Find where the given text appears and provide that cell's center as [X, Y] coordinate. 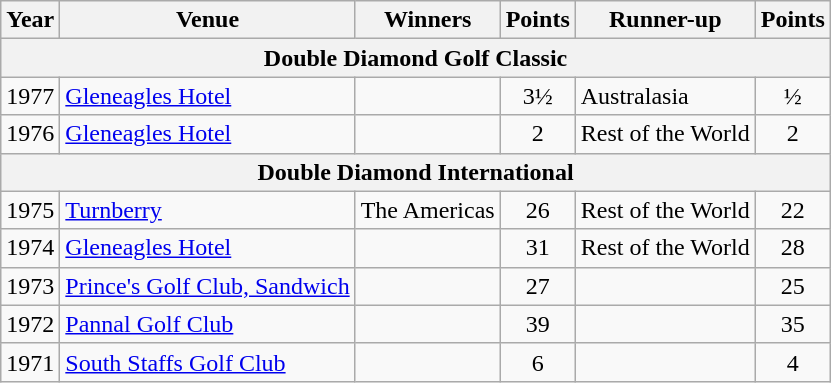
28 [792, 248]
4 [792, 362]
1976 [30, 134]
½ [792, 96]
Venue [208, 20]
Year [30, 20]
1974 [30, 248]
Pannal Golf Club [208, 324]
Turnberry [208, 210]
6 [538, 362]
22 [792, 210]
1975 [30, 210]
39 [538, 324]
25 [792, 286]
The Americas [428, 210]
Double Diamond International [416, 172]
1972 [30, 324]
27 [538, 286]
3½ [538, 96]
1971 [30, 362]
31 [538, 248]
35 [792, 324]
Runner-up [665, 20]
1977 [30, 96]
Double Diamond Golf Classic [416, 58]
Australasia [665, 96]
Prince's Golf Club, Sandwich [208, 286]
1973 [30, 286]
Winners [428, 20]
26 [538, 210]
South Staffs Golf Club [208, 362]
